From the cell containing the given text, extract its center point as (X, Y) coordinate. 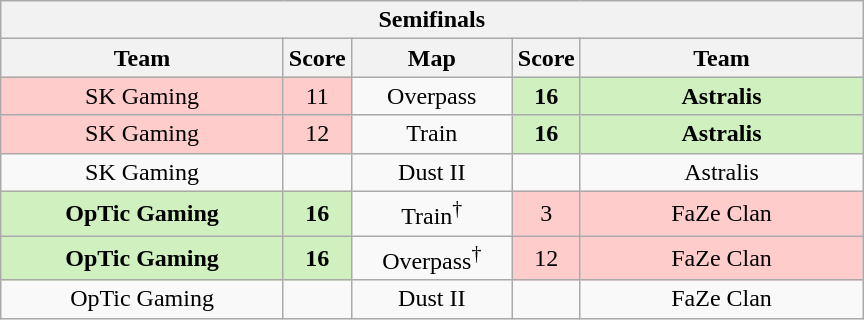
Map (432, 58)
Train (432, 134)
Train† (432, 214)
Overpass† (432, 258)
3 (546, 214)
Overpass (432, 96)
Semifinals (432, 20)
11 (317, 96)
